Locate the cell with the specified text and output its [X, Y] center coordinate. 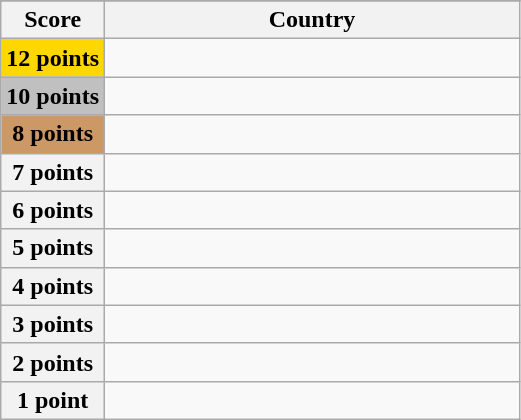
Country [312, 20]
8 points [53, 134]
5 points [53, 248]
Score [53, 20]
4 points [53, 286]
6 points [53, 210]
1 point [53, 400]
2 points [53, 362]
10 points [53, 96]
12 points [53, 58]
3 points [53, 324]
7 points [53, 172]
